Find where the given text appears and provide that cell's center as [X, Y] coordinate. 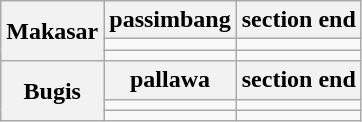
Makasar [52, 31]
pallawa [170, 80]
Bugis [52, 91]
passimbang [170, 20]
